For the text-containing cell, return its midpoint in [X, Y] coordinate format. 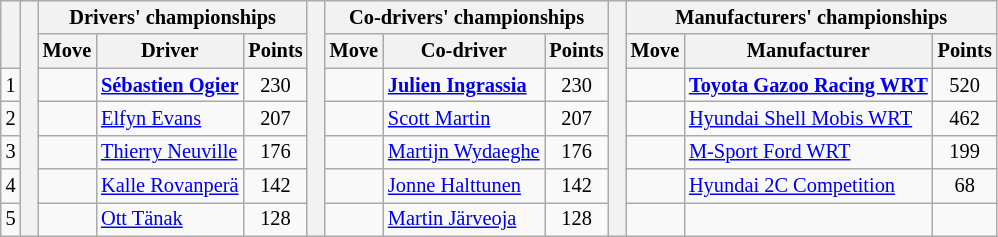
Thierry Neuville [170, 152]
462 [965, 118]
Driver [170, 51]
Hyundai 2C Competition [808, 186]
Ott Tänak [170, 219]
520 [965, 85]
5 [11, 219]
Martijn Wydaeghe [464, 152]
3 [11, 152]
M-Sport Ford WRT [808, 152]
Martin Järveoja [464, 219]
Julien Ingrassia [464, 85]
Drivers' championships [173, 17]
1 [11, 85]
Manufacturers' championships [812, 17]
Scott Martin [464, 118]
Kalle Rovanperä [170, 186]
Hyundai Shell Mobis WRT [808, 118]
199 [965, 152]
Sébastien Ogier [170, 85]
Toyota Gazoo Racing WRT [808, 85]
68 [965, 186]
Co-driver [464, 51]
Jonne Halttunen [464, 186]
Elfyn Evans [170, 118]
4 [11, 186]
Co-drivers' championships [467, 17]
2 [11, 118]
Manufacturer [808, 51]
